Return the [x, y] coordinate for the center point of the cell that contains the specified text.  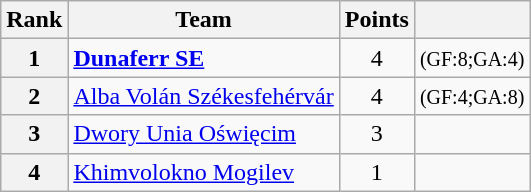
Rank [34, 20]
2 [34, 96]
(GF:8;GA:4) [472, 58]
Alba Volán Székesfehérvár [204, 96]
(GF:4;GA:8) [472, 96]
Dwory Unia Oświęcim [204, 134]
Dunaferr SE [204, 58]
Points [376, 20]
Team [204, 20]
Khimvolokno Mogilev [204, 172]
